Scan for the cell matching the given text and deliver its (X, Y) coordinate at center. 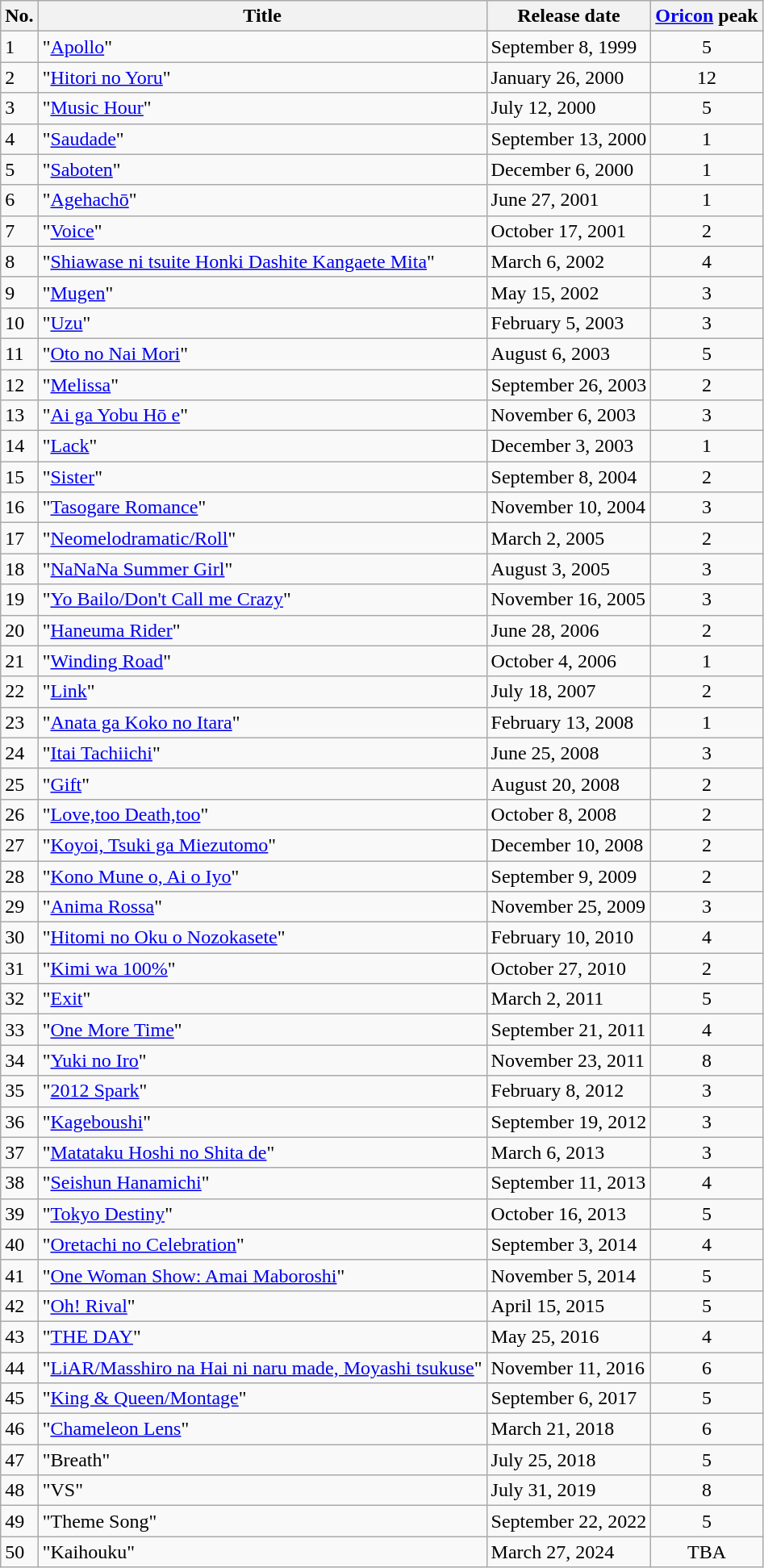
September 3, 2014 (569, 1244)
September 21, 2011 (569, 1030)
November 6, 2003 (569, 416)
"Kaihouku" (262, 1552)
Release date (569, 16)
"Ai ga Yobu Hō e" (262, 416)
January 26, 2000 (569, 77)
March 2, 2011 (569, 999)
24 (19, 753)
May 25, 2016 (569, 1336)
September 8, 2004 (569, 477)
"Matataku Hoshi no Shita de" (262, 1152)
"THE DAY" (262, 1336)
August 6, 2003 (569, 353)
38 (19, 1183)
25 (19, 784)
October 16, 2013 (569, 1214)
9 (19, 292)
September 6, 2017 (569, 1399)
July 18, 2007 (569, 692)
13 (19, 416)
"Anima Rossa" (262, 907)
April 15, 2015 (569, 1306)
October 27, 2010 (569, 968)
June 27, 2001 (569, 200)
September 26, 2003 (569, 385)
"Oto no Nai Mori" (262, 353)
17 (19, 538)
39 (19, 1214)
43 (19, 1336)
23 (19, 722)
"Shiawase ni tsuite Honki Dashite Kangaete Mita" (262, 261)
"LiAR/Masshiro na Hai ni naru made, Moyashi tsukuse" (262, 1368)
42 (19, 1306)
"Hitori no Yoru" (262, 77)
20 (19, 630)
July 12, 2000 (569, 108)
46 (19, 1429)
September 13, 2000 (569, 139)
"One Woman Show: Amai Maboroshi" (262, 1275)
October 8, 2008 (569, 814)
March 6, 2013 (569, 1152)
September 9, 2009 (569, 876)
December 3, 2003 (569, 446)
"Itai Tachiichi" (262, 753)
"Oretachi no Celebration" (262, 1244)
22 (19, 692)
November 25, 2009 (569, 907)
November 23, 2011 (569, 1060)
32 (19, 999)
"Music Hour" (262, 108)
September 11, 2013 (569, 1183)
November 10, 2004 (569, 508)
34 (19, 1060)
"Kimi wa 100%" (262, 968)
"Mugen" (262, 292)
"Melissa" (262, 385)
40 (19, 1244)
March 2, 2005 (569, 538)
28 (19, 876)
"Chameleon Lens" (262, 1429)
29 (19, 907)
July 31, 2019 (569, 1491)
March 6, 2002 (569, 261)
"Neomelodramatic/Roll" (262, 538)
"Gift" (262, 784)
35 (19, 1091)
September 8, 1999 (569, 47)
Oricon peak (707, 16)
31 (19, 968)
"King & Queen/Montage" (262, 1399)
October 4, 2006 (569, 661)
"Lack" (262, 446)
27 (19, 845)
48 (19, 1491)
45 (19, 1399)
Title (262, 16)
10 (19, 323)
"Uzu" (262, 323)
"One More Time" (262, 1030)
11 (19, 353)
19 (19, 600)
February 13, 2008 (569, 722)
August 3, 2005 (569, 569)
TBA (707, 1552)
"Link" (262, 692)
"Tasogare Romance" (262, 508)
"Kono Mune o, Ai o Iyo" (262, 876)
No. (19, 16)
"Exit" (262, 999)
June 28, 2006 (569, 630)
"VS" (262, 1491)
41 (19, 1275)
March 21, 2018 (569, 1429)
"Breath" (262, 1460)
"Apollo" (262, 47)
"Oh! Rival" (262, 1306)
September 19, 2012 (569, 1122)
February 5, 2003 (569, 323)
December 10, 2008 (569, 845)
33 (19, 1030)
"Anata ga Koko no Itara" (262, 722)
"Seishun Hanamichi" (262, 1183)
"Winding Road" (262, 661)
February 10, 2010 (569, 938)
49 (19, 1521)
30 (19, 938)
"Koyoi, Tsuki ga Miezutomo" (262, 845)
"Love,too Death,too" (262, 814)
July 25, 2018 (569, 1460)
"Kageboushi" (262, 1122)
"Yuki no Iro" (262, 1060)
7 (19, 231)
"Agehachō" (262, 200)
"Saudade" (262, 139)
"Voice" (262, 231)
"Theme Song" (262, 1521)
"Hitomi no Oku o Nozokasete" (262, 938)
November 5, 2014 (569, 1275)
"2012 Spark" (262, 1091)
June 25, 2008 (569, 753)
"NaNaNa Summer Girl" (262, 569)
December 6, 2000 (569, 169)
"Sister" (262, 477)
September 22, 2022 (569, 1521)
50 (19, 1552)
47 (19, 1460)
February 8, 2012 (569, 1091)
"Haneuma Rider" (262, 630)
November 11, 2016 (569, 1368)
March 27, 2024 (569, 1552)
"Tokyo Destiny" (262, 1214)
44 (19, 1368)
16 (19, 508)
May 15, 2002 (569, 292)
August 20, 2008 (569, 784)
November 16, 2005 (569, 600)
"Saboten" (262, 169)
14 (19, 446)
36 (19, 1122)
"Yo Bailo/Don't Call me Crazy" (262, 600)
37 (19, 1152)
15 (19, 477)
21 (19, 661)
18 (19, 569)
26 (19, 814)
October 17, 2001 (569, 231)
